Detect which cell encompasses the target text, then output its [X, Y] center coordinate. 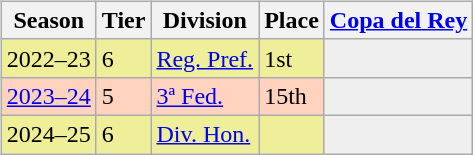
15th [292, 96]
Tier [124, 20]
5 [124, 96]
Division [205, 20]
Copa del Rey [398, 20]
Place [292, 20]
1st [292, 58]
2024–25 [48, 134]
3ª Fed. [205, 96]
Reg. Pref. [205, 58]
2023–24 [48, 96]
2022–23 [48, 58]
Div. Hon. [205, 134]
Season [48, 20]
